Scan for the cell matching the given text and deliver its (x, y) coordinate at center. 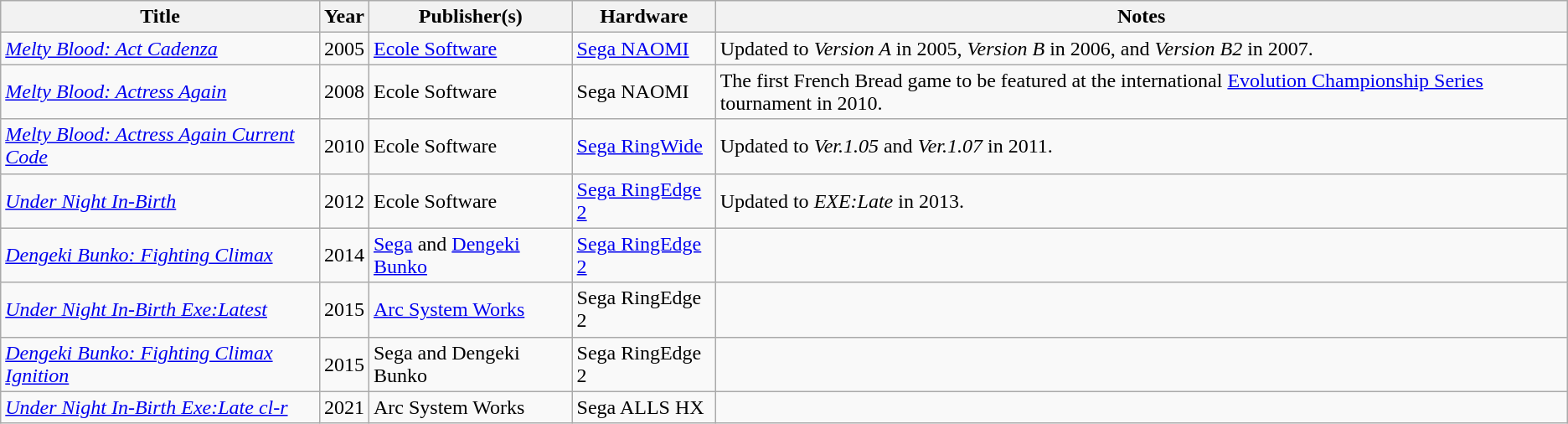
Year (343, 17)
Melty Blood: Actress Again (161, 92)
2005 (343, 49)
Melty Blood: Act Cadenza (161, 49)
Updated to Version A in 2005, Version B in 2006, and Version B2 in 2007. (1141, 49)
Updated to EXE:Late in 2013. (1141, 201)
The first French Bread game to be featured at the international Evolution Championship Series tournament in 2010. (1141, 92)
Under Night In-Birth (161, 201)
Under Night In-Birth Exe:Latest (161, 310)
Hardware (643, 17)
2012 (343, 201)
2021 (343, 407)
Title (161, 17)
Sega RingWide (643, 146)
Notes (1141, 17)
Dengeki Bunko: Fighting Climax (161, 255)
Melty Blood: Actress Again Current Code (161, 146)
Dengeki Bunko: Fighting Climax Ignition (161, 364)
Sega ALLS HX (643, 407)
Publisher(s) (471, 17)
Under Night In-Birth Exe:Late cl-r (161, 407)
2014 (343, 255)
Updated to Ver.1.05 and Ver.1.07 in 2011. (1141, 146)
2010 (343, 146)
2008 (343, 92)
